Locate the cell with the specified text and output its (X, Y) center coordinate. 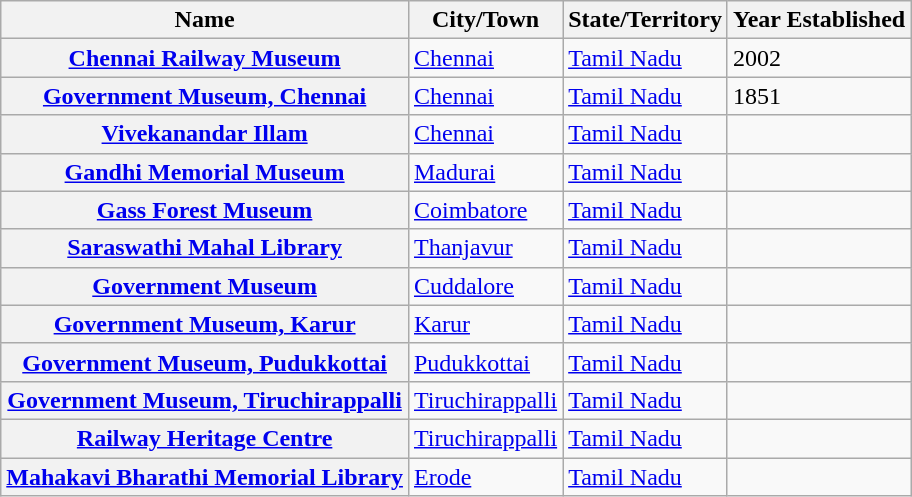
Year Established (818, 20)
Government Museum, Tiruchirappalli (205, 400)
City/Town (485, 20)
Government Museum, Pudukkottai (205, 362)
Pudukkottai (485, 362)
Chennai Railway Museum (205, 58)
Coimbatore (485, 210)
Government Museum (205, 286)
Saraswathi Mahal Library (205, 248)
Vivekanandar Illam (205, 134)
Erode (485, 477)
Madurai (485, 172)
Gass Forest Museum (205, 210)
Railway Heritage Centre (205, 438)
Name (205, 20)
Government Museum, Karur (205, 324)
Thanjavur (485, 248)
Cuddalore (485, 286)
Mahakavi Bharathi Memorial Library (205, 477)
Gandhi Memorial Museum (205, 172)
Karur (485, 324)
State/Territory (646, 20)
2002 (818, 58)
1851 (818, 96)
Government Museum, Chennai (205, 96)
